For the text-containing cell, return its midpoint in (X, Y) coordinate format. 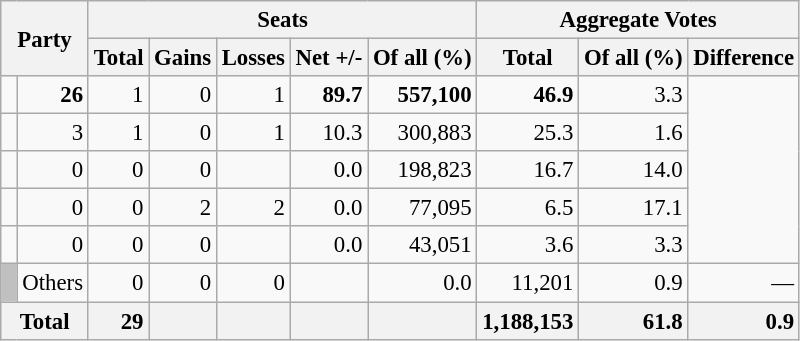
Difference (744, 58)
Party (45, 38)
16.7 (528, 170)
17.1 (634, 208)
Seats (282, 20)
Others (52, 283)
— (744, 283)
89.7 (328, 95)
1.6 (634, 133)
Losses (253, 58)
1,188,153 (528, 321)
61.8 (634, 321)
43,051 (422, 245)
3 (52, 133)
11,201 (528, 283)
29 (118, 321)
14.0 (634, 170)
198,823 (422, 170)
557,100 (422, 95)
25.3 (528, 133)
6.5 (528, 208)
26 (52, 95)
3.6 (528, 245)
Aggregate Votes (638, 20)
Net +/- (328, 58)
300,883 (422, 133)
10.3 (328, 133)
77,095 (422, 208)
Gains (183, 58)
46.9 (528, 95)
